Find where the given text appears and provide that cell's center as [x, y] coordinate. 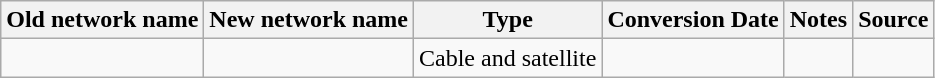
Conversion Date [693, 20]
Old network name [102, 20]
New network name [309, 20]
Notes [818, 20]
Source [894, 20]
Type [508, 20]
Cable and satellite [508, 58]
